Provide the [X, Y] coordinate of the cell's center where the given text is located.  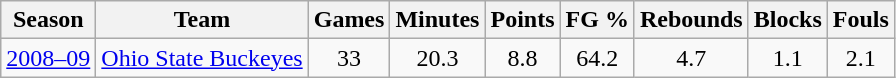
Blocks [788, 20]
Team [202, 20]
20.3 [438, 58]
Season [48, 20]
1.1 [788, 58]
64.2 [597, 58]
4.7 [691, 58]
8.8 [522, 58]
2.1 [860, 58]
Minutes [438, 20]
Rebounds [691, 20]
Points [522, 20]
FG % [597, 20]
2008–09 [48, 58]
Fouls [860, 20]
Games [349, 20]
Ohio State Buckeyes [202, 58]
33 [349, 58]
